Detect which cell encompasses the target text, then output its (X, Y) center coordinate. 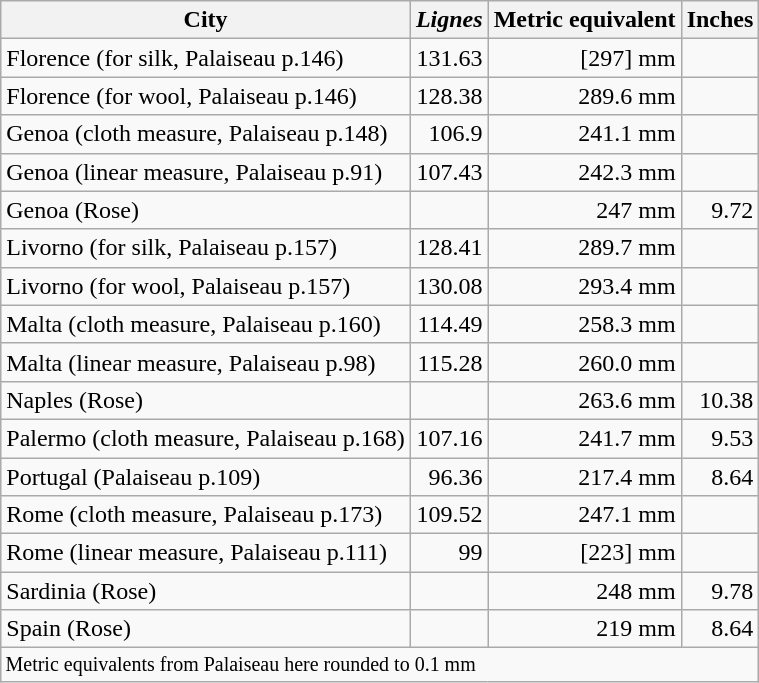
Sardinia (Rose) (206, 591)
Livorno (for wool, Palaiseau p.157) (206, 286)
Portugal (Palaiseau p.109) (206, 477)
128.38 (449, 96)
Spain (Rose) (206, 629)
115.28 (449, 362)
Palermo (cloth measure, Palaiseau p.168) (206, 438)
247.1 mm (584, 515)
Rome (cloth measure, Palaiseau p.173) (206, 515)
[223] mm (584, 553)
9.78 (720, 591)
107.16 (449, 438)
Genoa (linear measure, Palaiseau p.91) (206, 172)
258.3 mm (584, 324)
247 mm (584, 210)
242.3 mm (584, 172)
Inches (720, 20)
[297] mm (584, 58)
106.9 (449, 134)
Naples (Rose) (206, 400)
289.7 mm (584, 248)
128.41 (449, 248)
131.63 (449, 58)
248 mm (584, 591)
Rome (linear measure, Palaiseau p.111) (206, 553)
Genoa (Rose) (206, 210)
Malta (cloth measure, Palaiseau p.160) (206, 324)
114.49 (449, 324)
109.52 (449, 515)
263.6 mm (584, 400)
Genoa (cloth measure, Palaiseau p.148) (206, 134)
Florence (for wool, Palaiseau p.146) (206, 96)
289.6 mm (584, 96)
241.7 mm (584, 438)
130.08 (449, 286)
241.1 mm (584, 134)
9.53 (720, 438)
99 (449, 553)
293.4 mm (584, 286)
Lignes (449, 20)
Metric equivalent (584, 20)
Florence (for silk, Palaiseau p.146) (206, 58)
Metric equivalents from Palaiseau here rounded to 0.1 mm (380, 664)
Malta (linear measure, Palaiseau p.98) (206, 362)
217.4 mm (584, 477)
96.36 (449, 477)
219 mm (584, 629)
9.72 (720, 210)
10.38 (720, 400)
260.0 mm (584, 362)
107.43 (449, 172)
Livorno (for silk, Palaiseau p.157) (206, 248)
City (206, 20)
